Pinpoint the cell where the given text exists, returning its [X, Y] midpoint coordinate. 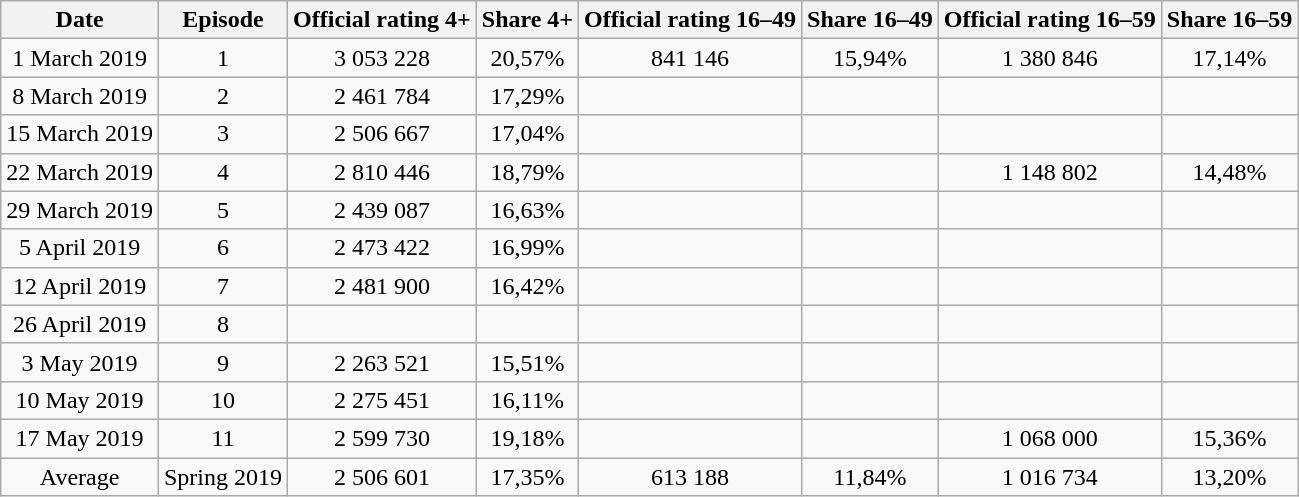
2 481 900 [382, 286]
5 [222, 210]
Share 16–59 [1230, 20]
2 461 784 [382, 96]
15,94% [870, 58]
12 April 2019 [80, 286]
16,63% [527, 210]
6 [222, 248]
16,42% [527, 286]
Spring 2019 [222, 477]
2 506 601 [382, 477]
19,18% [527, 438]
10 May 2019 [80, 400]
2 439 087 [382, 210]
7 [222, 286]
22 March 2019 [80, 172]
2 506 667 [382, 134]
Official rating 16–59 [1050, 20]
16,99% [527, 248]
Share 16–49 [870, 20]
17,14% [1230, 58]
2 473 422 [382, 248]
15,51% [527, 362]
2 [222, 96]
26 April 2019 [80, 324]
1 016 734 [1050, 477]
5 April 2019 [80, 248]
1 068 000 [1050, 438]
3 053 228 [382, 58]
1 March 2019 [80, 58]
2 275 451 [382, 400]
11 [222, 438]
8 March 2019 [80, 96]
29 March 2019 [80, 210]
Average [80, 477]
17,04% [527, 134]
3 May 2019 [80, 362]
613 188 [690, 477]
14,48% [1230, 172]
4 [222, 172]
2 810 446 [382, 172]
8 [222, 324]
Date [80, 20]
11,84% [870, 477]
Official rating 4+ [382, 20]
2 263 521 [382, 362]
20,57% [527, 58]
18,79% [527, 172]
841 146 [690, 58]
9 [222, 362]
17 May 2019 [80, 438]
1 148 802 [1050, 172]
10 [222, 400]
Share 4+ [527, 20]
2 599 730 [382, 438]
17,35% [527, 477]
13,20% [1230, 477]
3 [222, 134]
Official rating 16–49 [690, 20]
17,29% [527, 96]
1 380 846 [1050, 58]
15 March 2019 [80, 134]
1 [222, 58]
16,11% [527, 400]
15,36% [1230, 438]
Episode [222, 20]
